Determine the [x, y] coordinate at the center of the cell enclosing the given text.  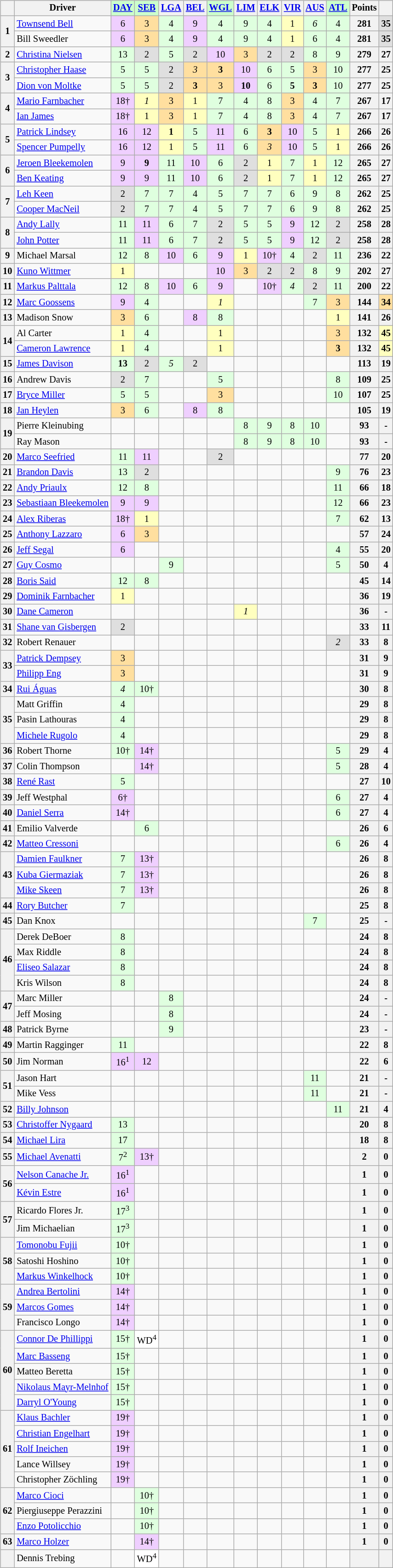
Robert Renauer [63, 643]
43 [7, 875]
113 [364, 364]
Andrew Davis [63, 379]
236 [364, 256]
Dion von Moltke [63, 86]
42 [7, 844]
Nelson Canache Jr. [63, 1174]
39 [7, 797]
Matteo Beretta [63, 1372]
Jeff Westphal [63, 797]
279 [364, 55]
Cameron Lawrence [63, 349]
Marc Basseng [63, 1356]
Marco Cioci [63, 1495]
Sebastiaan Bleekemolen [63, 504]
Dane Cameron [63, 612]
200 [364, 286]
Matt Griffin [63, 704]
WGL [220, 8]
Pasin Lathouras [63, 720]
Damien Faulkner [63, 859]
René Rast [63, 782]
38 [7, 782]
72 [123, 1157]
Dennis Trebing [63, 1559]
Patrick Byrne [63, 1030]
Darryl O'Young [63, 1402]
SEB [147, 8]
Kévin Estre [63, 1193]
60 [7, 1370]
Christopher Zöchling [63, 1480]
Jim Michaelian [63, 1229]
Marco Holzer [63, 1542]
Christoffer Nygaard [63, 1125]
Colin Thompson [63, 767]
49 [7, 1045]
Marcos Gomes [63, 1307]
Patrick Dempsey [63, 658]
James Davison [63, 364]
58 [7, 1261]
76 [364, 472]
107 [364, 395]
BEL [195, 8]
Connor De Phillippi [63, 1339]
Billy Johnson [63, 1110]
Michael Avenatti [63, 1157]
15 [7, 364]
141 [364, 318]
Piergiuseppe Perazzini [63, 1511]
Andrea Bertolini [63, 1292]
51 [7, 1086]
AUS [315, 8]
Marc Miller [63, 999]
Jeff Mosing [63, 1014]
Max Riddle [63, 952]
Michael Lira [63, 1140]
Andy Lally [63, 225]
144 [364, 302]
ATL [338, 8]
Francisco Longo [63, 1323]
Ray Mason [63, 441]
41 [7, 828]
Jeroen Bleekemolen [63, 163]
Pierre Kleinubing [63, 426]
Ian James [63, 116]
Ben Keating [63, 178]
ELK [270, 8]
Patrick Lindsey [63, 132]
40 [7, 813]
Christopher Haase [63, 70]
Points [364, 8]
Shane van Gisbergen [63, 627]
Marco Seefried [63, 457]
Marc Goossens [63, 302]
DAY [123, 8]
Eliseo Salazar [63, 967]
Derek DeBoer [63, 937]
Matteo Cressoni [63, 844]
Christian Engelhart [63, 1433]
109 [364, 379]
Jim Norman [63, 1061]
Michele Rugolo [63, 735]
6† [123, 797]
Mario Farnbacher [63, 101]
Mike Skeen [63, 890]
VIR [293, 8]
Brandon Davis [63, 472]
46 [7, 960]
Andy Priaulx [63, 488]
Dominik Farnbacher [63, 596]
48 [7, 1030]
Kris Wilson [63, 983]
Anthony Lazzaro [63, 534]
Tomonobu Fujii [63, 1245]
Bill Sweedler [63, 39]
Bryce Miller [63, 395]
Philipp Eng [63, 674]
Robert Thorne [63, 751]
Daniel Serra [63, 813]
John Potter [63, 240]
Spencer Pumpelly [63, 148]
61 [7, 1449]
59 [7, 1307]
Emilio Valverde [63, 828]
Boris Said [63, 581]
77 [364, 457]
Jan Heylen [63, 411]
Rui Águas [63, 689]
Guy Cosmo [63, 565]
Jason Hart [63, 1078]
Cooper MacNeil [63, 209]
47 [7, 1006]
Driver [63, 8]
Leh Keen [63, 194]
Rory Butcher [63, 906]
202 [364, 271]
Kuno Wittmer [63, 271]
Dan Knox [63, 921]
Markus Winkelhock [63, 1276]
Al Carter [63, 333]
Jeff Segal [63, 550]
44 [7, 906]
Enzo Potolicchio [63, 1526]
Nikolaus Mayr-Melnhof [63, 1387]
Satoshi Hoshino [63, 1261]
37 [7, 767]
Townsend Bell [63, 23]
Martin Ragginger [63, 1045]
32 [7, 643]
Alex Riberas [63, 519]
105 [364, 411]
Mike Vess [63, 1094]
Markus Palttala [63, 286]
Michael Marsal [63, 256]
Rolf Ineichen [63, 1449]
Kuba Giermaziak [63, 875]
52 [7, 1110]
63 [7, 1542]
Ricardo Flores Jr. [63, 1210]
54 [7, 1140]
Christina Nielsen [63, 55]
LIM [246, 8]
56 [7, 1184]
LGA [171, 8]
Klaus Bachler [63, 1418]
53 [7, 1125]
Madison Snow [63, 318]
Lance Willsey [63, 1465]
